Determine the (x, y) coordinate at the center of the cell enclosing the given text.  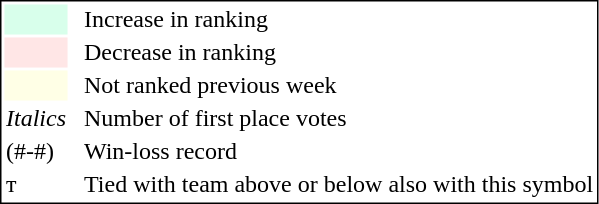
Win-loss record (338, 151)
Not ranked previous week (338, 85)
т (36, 185)
Increase in ranking (338, 19)
Tied with team above or below also with this symbol (338, 185)
(#-#) (36, 151)
Italics (36, 119)
Number of first place votes (338, 119)
Decrease in ranking (338, 53)
